Find where the given text appears and provide that cell's center as (x, y) coordinate. 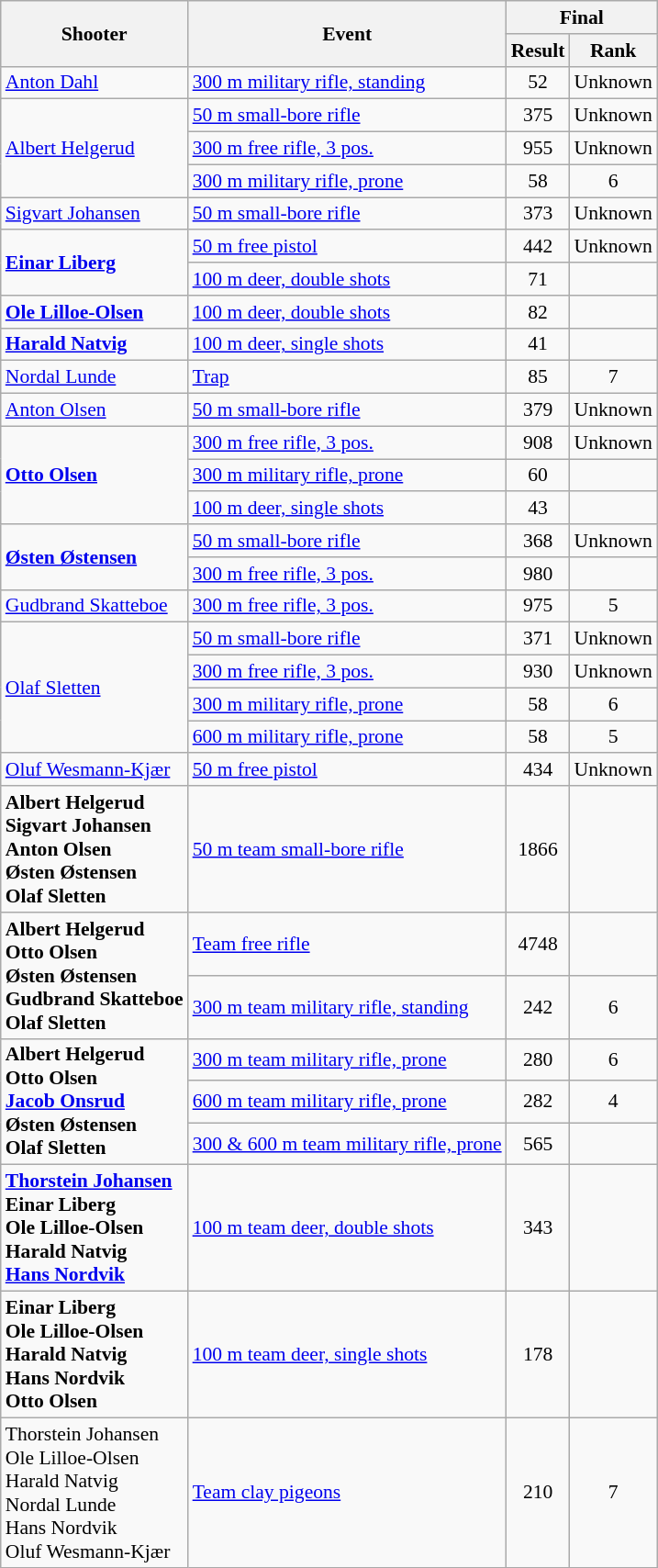
343 (538, 1228)
4748 (538, 944)
434 (538, 770)
50 m team small-bore rifle (347, 849)
565 (538, 1144)
300 m military rifle, standing (347, 83)
Team free rifle (347, 944)
Einar Liberg (95, 263)
930 (538, 672)
Olaf Sletten (95, 688)
Trap (347, 377)
43 (538, 509)
Albert Helgerud Sigvart Johansen Anton Olsen Østen Østensen Olaf Sletten (95, 849)
Albert Helgerud Otto Olsen Østen Østensen Gudbrand Skatteboe Olaf Sletten (95, 976)
373 (538, 214)
Einar Liberg Ole Lilloe-Olsen Harald Natvig Hans Nordvik Otto Olsen (95, 1355)
Rank (613, 50)
Result (538, 50)
60 (538, 476)
1866 (538, 849)
178 (538, 1355)
Anton Dahl (95, 83)
Albert Helgerud Otto Olsen Jacob Onsrud Østen Østensen Olaf Sletten (95, 1102)
300 m team military rifle, prone (347, 1059)
Event (347, 33)
Thorstein Johansen Ole Lilloe-Olsen Harald Natvig Nordal Lunde Hans Nordvik Oluf Wesmann-Kjær (95, 1493)
Otto Olsen (95, 476)
41 (538, 344)
280 (538, 1059)
368 (538, 541)
375 (538, 116)
379 (538, 410)
210 (538, 1493)
Ole Lilloe-Olsen (95, 312)
955 (538, 149)
Team clay pigeons (347, 1493)
100 m team deer, single shots (347, 1355)
980 (538, 574)
371 (538, 639)
Final (582, 17)
Gudbrand Skatteboe (95, 606)
Harald Natvig (95, 344)
85 (538, 377)
300 m team military rifle, standing (347, 1008)
Sigvart Johansen (95, 214)
282 (538, 1102)
Østen Østensen (95, 556)
242 (538, 1008)
Anton Olsen (95, 410)
600 m military rifle, prone (347, 737)
908 (538, 442)
442 (538, 247)
Shooter (95, 33)
600 m team military rifle, prone (347, 1102)
975 (538, 606)
Oluf Wesmann-Kjær (95, 770)
4 (613, 1102)
300 & 600 m team military rifle, prone (347, 1144)
Thorstein Johansen Einar Liberg Ole Lilloe-Olsen Harald Natvig Hans Nordvik (95, 1228)
52 (538, 83)
82 (538, 312)
Albert Helgerud (95, 149)
100 m team deer, double shots (347, 1228)
71 (538, 279)
Nordal Lunde (95, 377)
